Identify which cell holds the provided text, then report its [x, y] central coordinate. 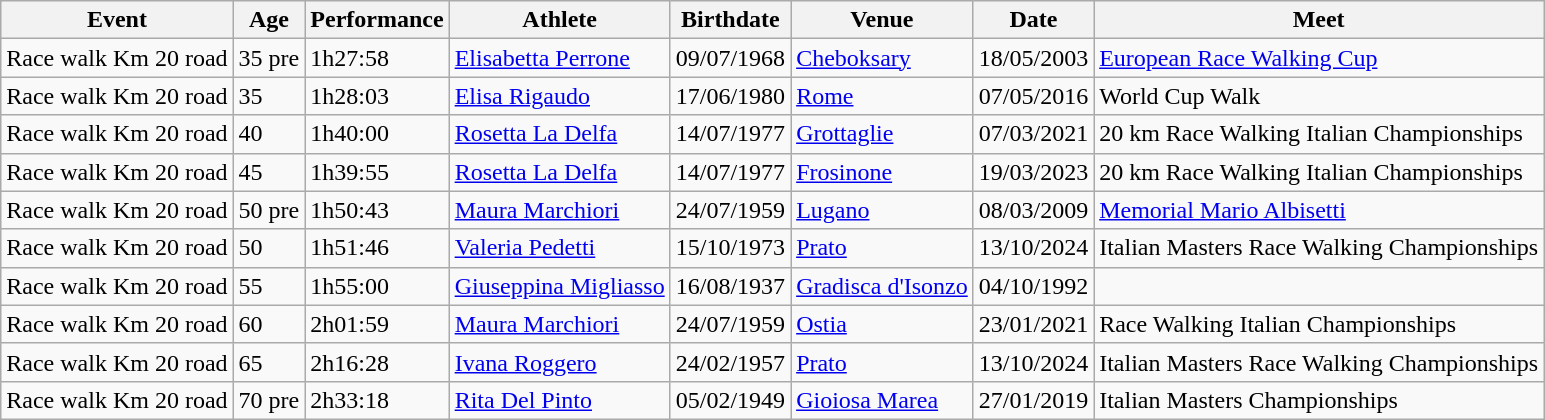
08/03/2009 [1033, 210]
18/05/2003 [1033, 58]
04/10/1992 [1033, 286]
09/07/1968 [730, 58]
24/02/1957 [730, 362]
Birthdate [730, 20]
Memorial Mario Albisetti [1319, 210]
2h01:59 [377, 324]
27/01/2019 [1033, 400]
Rita Del Pinto [560, 400]
1h51:46 [377, 248]
16/08/1937 [730, 286]
Cheboksary [882, 58]
Ostia [882, 324]
Race Walking Italian Championships [1319, 324]
40 [269, 134]
Gradisca d'Isonzo [882, 286]
07/03/2021 [1033, 134]
45 [269, 172]
35 pre [269, 58]
35 [269, 96]
2h33:18 [377, 400]
Frosinone [882, 172]
60 [269, 324]
Date [1033, 20]
1h27:58 [377, 58]
Elisabetta Perrone [560, 58]
Performance [377, 20]
Elisa Rigaudo [560, 96]
Age [269, 20]
Venue [882, 20]
Meet [1319, 20]
07/05/2016 [1033, 96]
1h39:55 [377, 172]
Athlete [560, 20]
19/03/2023 [1033, 172]
Italian Masters Championships [1319, 400]
Lugano [882, 210]
Rome [882, 96]
1h40:00 [377, 134]
50 [269, 248]
Giuseppina Migliasso [560, 286]
Grottaglie [882, 134]
55 [269, 286]
European Race Walking Cup [1319, 58]
65 [269, 362]
1h55:00 [377, 286]
50 pre [269, 210]
Valeria Pedetti [560, 248]
Event [117, 20]
05/02/1949 [730, 400]
1h28:03 [377, 96]
Gioiosa Marea [882, 400]
17/06/1980 [730, 96]
2h16:28 [377, 362]
Ivana Roggero [560, 362]
70 pre [269, 400]
World Cup Walk [1319, 96]
1h50:43 [377, 210]
23/01/2021 [1033, 324]
15/10/1973 [730, 248]
